Locate the cell with the specified text and output its (X, Y) center coordinate. 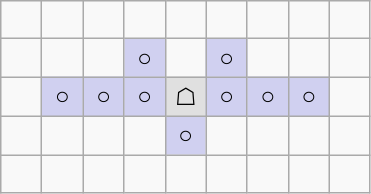
☖ (186, 97)
